For the text-containing cell, return its midpoint in (x, y) coordinate format. 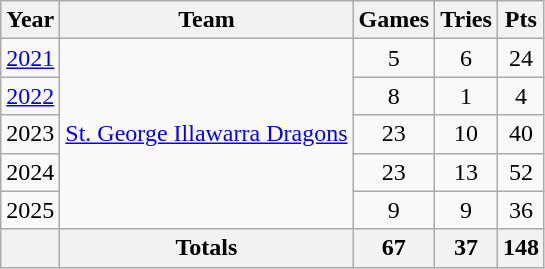
52 (520, 172)
67 (394, 248)
148 (520, 248)
2024 (30, 172)
Tries (466, 20)
24 (520, 58)
6 (466, 58)
10 (466, 134)
2023 (30, 134)
Year (30, 20)
St. George Illawarra Dragons (206, 134)
Pts (520, 20)
40 (520, 134)
2022 (30, 96)
8 (394, 96)
2021 (30, 58)
Totals (206, 248)
Team (206, 20)
4 (520, 96)
Games (394, 20)
37 (466, 248)
2025 (30, 210)
1 (466, 96)
5 (394, 58)
36 (520, 210)
13 (466, 172)
